Capture the cell that displays the provided text and extract its (X, Y) central coordinate. 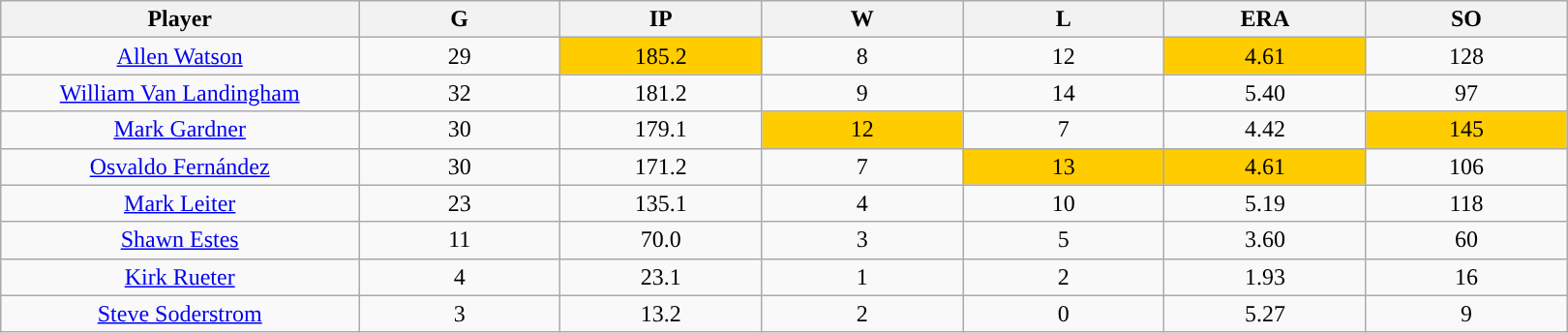
185.2 (661, 56)
5.27 (1265, 314)
W (862, 19)
IP (661, 19)
32 (460, 93)
135.1 (661, 203)
106 (1466, 166)
97 (1466, 93)
ERA (1265, 19)
Steve Soderstrom (180, 314)
3.60 (1265, 240)
Player (180, 19)
181.2 (661, 93)
5 (1064, 240)
118 (1466, 203)
4.42 (1265, 130)
1.93 (1265, 277)
179.1 (661, 130)
14 (1064, 93)
G (460, 19)
70.0 (661, 240)
Kirk Rueter (180, 277)
10 (1064, 203)
Osvaldo Fernández (180, 166)
171.2 (661, 166)
16 (1466, 277)
1 (862, 277)
0 (1064, 314)
13 (1064, 166)
60 (1466, 240)
SO (1466, 19)
L (1064, 19)
13.2 (661, 314)
145 (1466, 130)
23.1 (661, 277)
29 (460, 56)
Mark Gardner (180, 130)
8 (862, 56)
Mark Leiter (180, 203)
5.19 (1265, 203)
11 (460, 240)
128 (1466, 56)
5.40 (1265, 93)
Allen Watson (180, 56)
Shawn Estes (180, 240)
23 (460, 203)
William Van Landingham (180, 93)
